Capture the cell that displays the provided text and extract its [x, y] central coordinate. 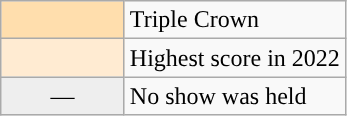
Triple Crown [234, 20]
Highest score in 2022 [234, 58]
No show was held [234, 96]
— [63, 96]
